Search for the cell housing the specified text and yield its [x, y] center coordinate. 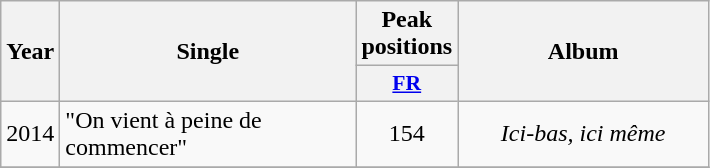
154 [407, 134]
Year [30, 52]
2014 [30, 134]
Ici-bas, ici même [584, 134]
Album [584, 52]
Peak positions [407, 34]
Single [208, 52]
FR [407, 84]
"On vient à peine de commencer" [208, 134]
